Output the [X, Y] coordinate of the center of the cell containing the given text.  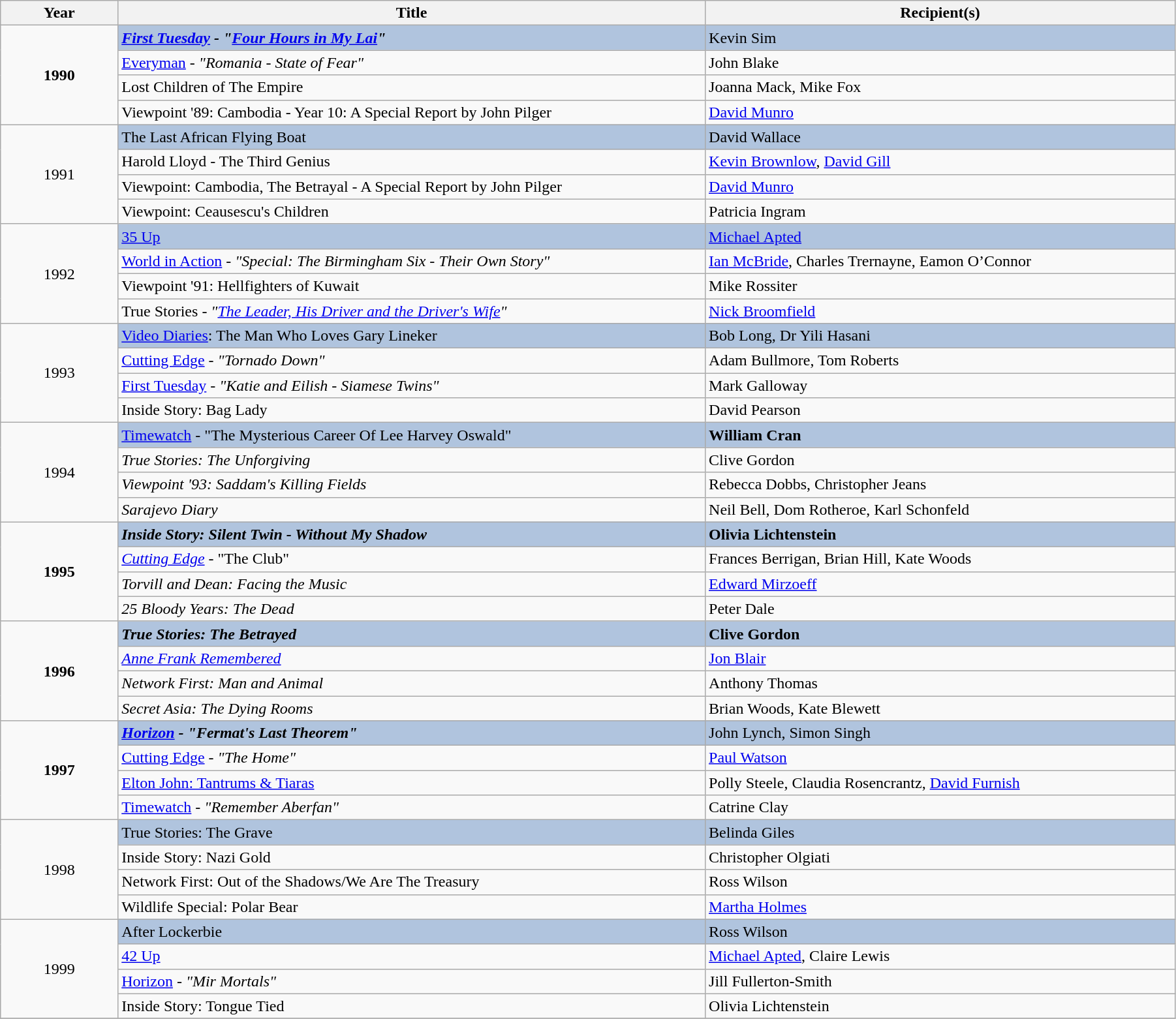
1994 [59, 472]
Wildlife Special: Polar Bear [412, 907]
Sarajevo Diary [412, 509]
True Stories: The Betrayed [412, 633]
Video Diaries: The Man Who Loves Gary Lineker [412, 336]
Lost Children of The Empire [412, 87]
1999 [59, 969]
Cutting Edge - "The Club" [412, 559]
Network First: Out of the Shadows/We Are The Treasury [412, 882]
After Lockerbie [412, 932]
Horizon - "Mir Mortals" [412, 981]
Belinda Giles [940, 832]
True Stories - "The Leader, His Driver and the Driver's Wife" [412, 311]
First Tuesday - "Katie and Eilish - Siamese Twins" [412, 386]
First Tuesday - "Four Hours in My Lai" [412, 38]
Michael Apted, Claire Lewis [940, 956]
35 Up [412, 236]
Nick Broomfield [940, 311]
Bob Long, Dr Yili Hasani [940, 336]
Brian Woods, Kate Blewett [940, 708]
1997 [59, 770]
Mark Galloway [940, 386]
Polly Steele, Claudia Rosencrantz, David Furnish [940, 783]
Recipient(s) [940, 13]
Paul Watson [940, 758]
Anthony Thomas [940, 683]
Ian McBride, Charles Trernayne, Eamon O’Connor [940, 261]
Martha Holmes [940, 907]
Inside Story: Bag Lady [412, 410]
Viewpoint: Ceausescu's Children [412, 211]
Adam Bullmore, Tom Roberts [940, 361]
1993 [59, 373]
John Blake [940, 63]
True Stories: The Grave [412, 832]
Catrine Clay [940, 808]
Everyman - "Romania - State of Fear" [412, 63]
Jon Blair [940, 658]
Patricia Ingram [940, 211]
Viewpoint '89: Cambodia - Year 10: A Special Report by John Pilger [412, 112]
Title [412, 13]
Horizon - "Fermat's Last Theorem" [412, 733]
Timewatch - "Remember Aberfan" [412, 808]
1996 [59, 671]
Harold Lloyd - The Third Genius [412, 162]
Viewpoint '91: Hellfighters of Kuwait [412, 286]
1992 [59, 273]
Inside Story: Tongue Tied [412, 1006]
Kevin Brownlow, David Gill [940, 162]
Viewpoint: Cambodia, The Betrayal - A Special Report by John Pilger [412, 187]
David Wallace [940, 137]
The Last African Flying Boat [412, 137]
Network First: Man and Animal [412, 683]
Cutting Edge - "Tornado Down" [412, 361]
World in Action - "Special: The Birmingham Six - Their Own Story" [412, 261]
Mike Rossiter [940, 286]
John Lynch, Simon Singh [940, 733]
Cutting Edge - "The Home" [412, 758]
1990 [59, 75]
Michael Apted [940, 236]
David Pearson [940, 410]
Viewpoint '93: Saddam's Killing Fields [412, 485]
1991 [59, 174]
Frances Berrigan, Brian Hill, Kate Woods [940, 559]
Inside Story: Nazi Gold [412, 857]
Joanna Mack, Mike Fox [940, 87]
Inside Story: Silent Twin - Without My Shadow [412, 534]
42 Up [412, 956]
Year [59, 13]
Christopher Olgiati [940, 857]
Peter Dale [940, 609]
Edward Mirzoeff [940, 584]
1995 [59, 571]
Timewatch - "The Mysterious Career Of Lee Harvey Oswald" [412, 435]
Secret Asia: The Dying Rooms [412, 708]
Rebecca Dobbs, Christopher Jeans [940, 485]
25 Bloody Years: The Dead [412, 609]
Jill Fullerton-Smith [940, 981]
Anne Frank Remembered [412, 658]
Kevin Sim [940, 38]
Torvill and Dean: Facing the Music [412, 584]
True Stories: The Unforgiving [412, 460]
Neil Bell, Dom Rotheroe, Karl Schonfeld [940, 509]
William Cran [940, 435]
1998 [59, 870]
Elton John: Tantrums & Tiaras [412, 783]
